Search for the cell housing the specified text and yield its (X, Y) center coordinate. 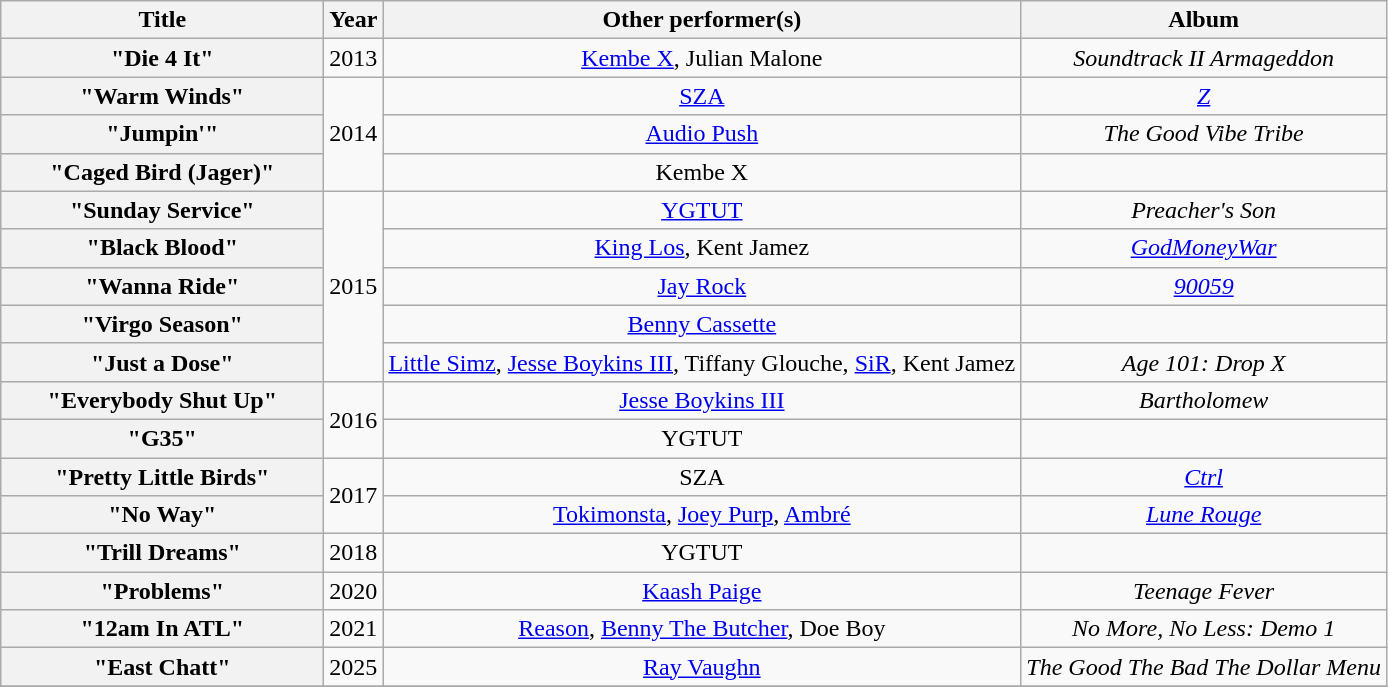
The Good The Bad The Dollar Menu (1204, 667)
Age 101: Drop X (1204, 362)
"12am In ATL" (162, 629)
Kembe X, Julian Malone (702, 58)
2018 (354, 553)
Reason, Benny The Butcher, Doe Boy (702, 629)
GodMoneyWar (1204, 248)
No More, No Less: Demo 1 (1204, 629)
Bartholomew (1204, 400)
2014 (354, 134)
Jesse Boykins III (702, 400)
2017 (354, 496)
"Caged Bird (Jager)" (162, 172)
Tokimonsta, Joey Purp, Ambré (702, 515)
Year (354, 20)
2020 (354, 591)
Lune Rouge (1204, 515)
"Jumpin'" (162, 134)
Kembe X (702, 172)
"Die 4 It" (162, 58)
Little Simz, Jesse Boykins III, Tiffany Glouche, SiR, Kent Jamez (702, 362)
"Pretty Little Birds" (162, 477)
Ctrl (1204, 477)
Title (162, 20)
"Virgo Season" (162, 324)
"Wanna Ride" (162, 286)
"No Way" (162, 515)
"G35" (162, 438)
"East Chatt" (162, 667)
Teenage Fever (1204, 591)
2021 (354, 629)
"Just a Dose" (162, 362)
2016 (354, 419)
2025 (354, 667)
Kaash Paige (702, 591)
2015 (354, 286)
2013 (354, 58)
Jay Rock (702, 286)
"Everybody Shut Up" (162, 400)
Benny Cassette (702, 324)
Preacher's Son (1204, 210)
Other performer(s) (702, 20)
"Warm Winds" (162, 96)
Z (1204, 96)
Soundtrack II Armageddon (1204, 58)
Album (1204, 20)
"Trill Dreams" (162, 553)
90059 (1204, 286)
The Good Vibe Tribe (1204, 134)
"Problems" (162, 591)
King Los, Kent Jamez (702, 248)
"Black Blood" (162, 248)
Ray Vaughn (702, 667)
Audio Push (702, 134)
"Sunday Service" (162, 210)
